Provide the [x, y] coordinate of the cell's center where the given text is located.  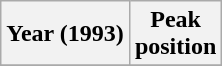
Year (1993) [66, 34]
Peakposition [175, 34]
